Extract the [x, y] coordinate from the center of the cell holding the provided text.  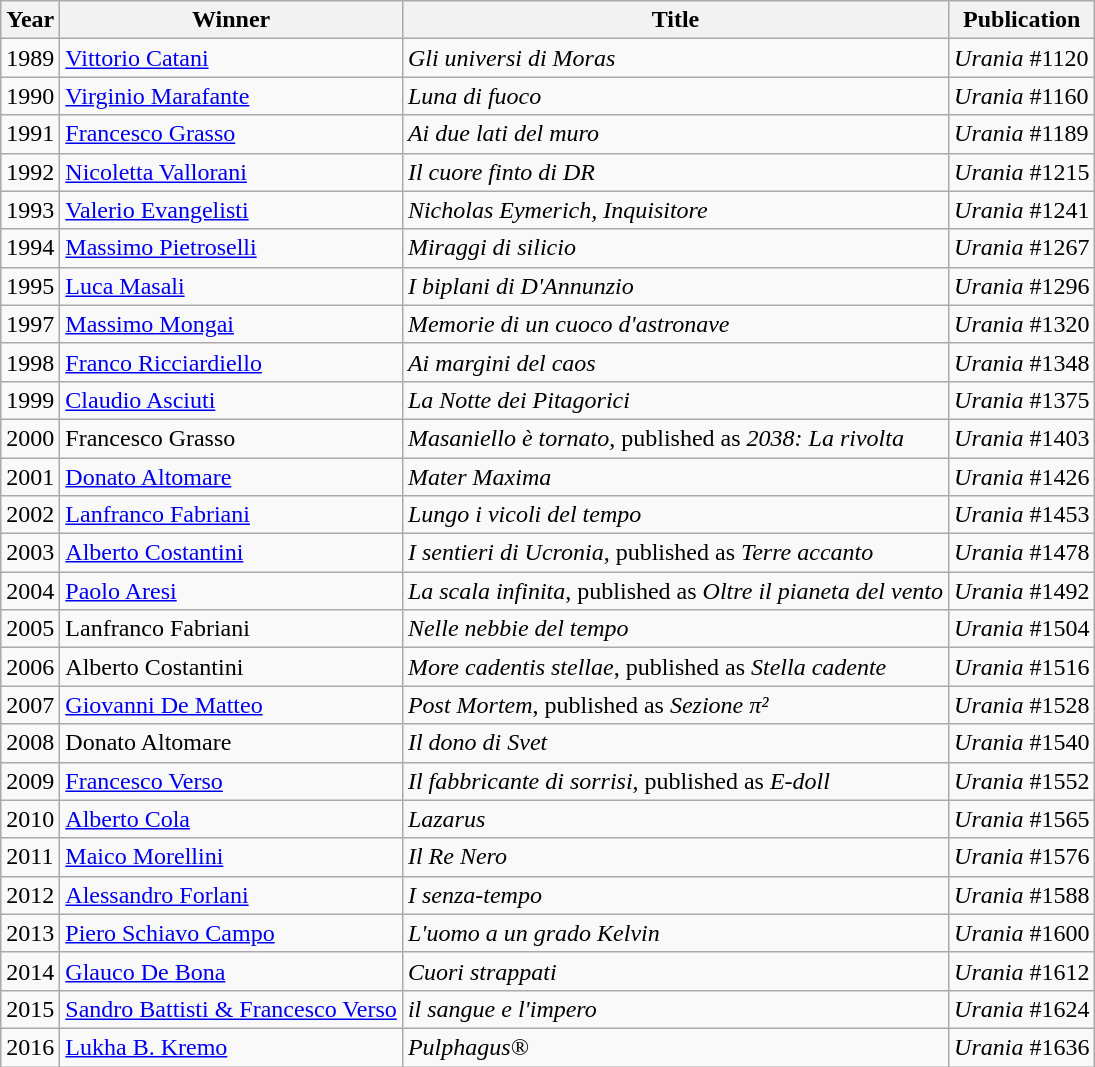
Urania #1492 [1022, 591]
Lungo i vicoli del tempo [675, 515]
Giovanni De Matteo [232, 705]
Luna di fuoco [675, 96]
Urania #1636 [1022, 1047]
Piero Schiavo Campo [232, 933]
Urania #1426 [1022, 477]
Urania #1160 [1022, 96]
1997 [30, 324]
Urania #1296 [1022, 286]
La scala infinita, published as Oltre il pianeta del vento [675, 591]
Urania #1504 [1022, 629]
Massimo Pietroselli [232, 248]
Sandro Battisti & Francesco Verso [232, 1009]
Nicholas Eymerich, Inquisitore [675, 210]
Urania #1348 [1022, 362]
Urania #1624 [1022, 1009]
2003 [30, 553]
Urania #1375 [1022, 400]
Virginio Marafante [232, 96]
Vittorio Catani [232, 58]
2001 [30, 477]
Nicoletta Vallorani [232, 172]
Memorie di un cuoco d'astronave [675, 324]
2016 [30, 1047]
2000 [30, 438]
Il fabbricante di sorrisi, published as E-doll [675, 781]
2013 [30, 933]
Mater Maxima [675, 477]
1992 [30, 172]
1998 [30, 362]
1991 [30, 134]
Masaniello è tornato, published as 2038: La rivolta [675, 438]
2007 [30, 705]
2015 [30, 1009]
Urania #1588 [1022, 895]
Massimo Mongai [232, 324]
2011 [30, 857]
Paolo Aresi [232, 591]
Il dono di Svet [675, 743]
2008 [30, 743]
L'uomo a un grado Kelvin [675, 933]
I senza-tempo [675, 895]
Urania #1453 [1022, 515]
Urania #1540 [1022, 743]
More cadentis stellae, published as Stella cadente [675, 667]
2004 [30, 591]
Pulphagus® [675, 1047]
Gli universi di Moras [675, 58]
Il Re Nero [675, 857]
I sentieri di Ucronia, published as Terre accanto [675, 553]
Il cuore finto di DR [675, 172]
1994 [30, 248]
Urania #1215 [1022, 172]
Urania #1612 [1022, 971]
1993 [30, 210]
Urania #1576 [1022, 857]
Winner [232, 20]
Alberto Cola [232, 819]
Post Mortem, published as Sezione π² [675, 705]
Urania #1552 [1022, 781]
Lazarus [675, 819]
Ai due lati del muro [675, 134]
Urania #1516 [1022, 667]
Lukha B. Kremo [232, 1047]
1999 [30, 400]
Urania #1403 [1022, 438]
2009 [30, 781]
Urania #1241 [1022, 210]
il sangue e l'impero [675, 1009]
1989 [30, 58]
Urania #1565 [1022, 819]
Glauco De Bona [232, 971]
Urania #1267 [1022, 248]
Nelle nebbie del tempo [675, 629]
2002 [30, 515]
Year [30, 20]
2012 [30, 895]
Urania #1528 [1022, 705]
Luca Masali [232, 286]
Urania #1600 [1022, 933]
Valerio Evangelisti [232, 210]
Urania #1189 [1022, 134]
2010 [30, 819]
Urania #1120 [1022, 58]
Alessandro Forlani [232, 895]
Maico Morellini [232, 857]
2005 [30, 629]
Title [675, 20]
I biplani di D'Annunzio [675, 286]
Urania #1478 [1022, 553]
Francesco Verso [232, 781]
Ai margini del caos [675, 362]
Cuori strappati [675, 971]
Urania #1320 [1022, 324]
2006 [30, 667]
La Notte dei Pitagorici [675, 400]
2014 [30, 971]
Publication [1022, 20]
Claudio Asciuti [232, 400]
1995 [30, 286]
Miraggi di silicio [675, 248]
1990 [30, 96]
Franco Ricciardiello [232, 362]
